Locate the cell with the specified text and output its (x, y) center coordinate. 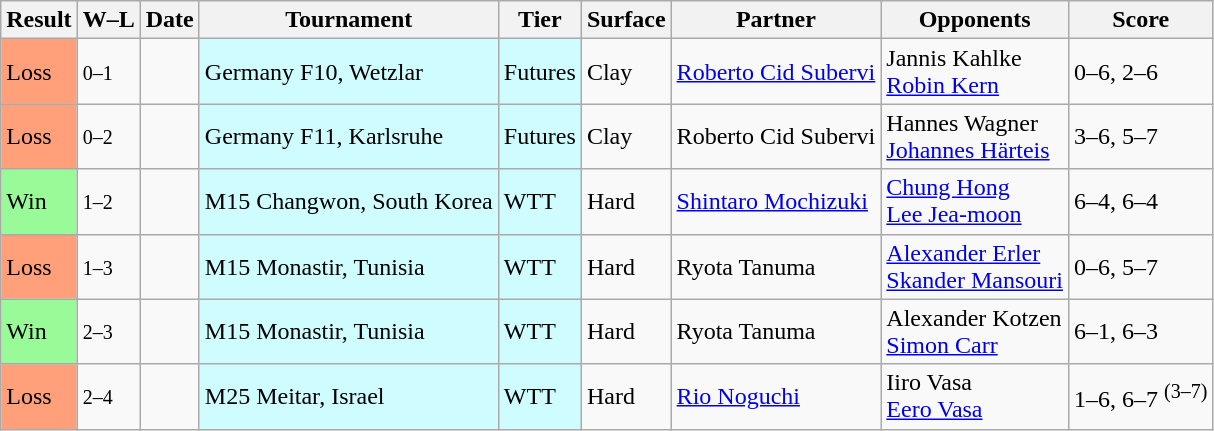
Shintaro Mochizuki (776, 202)
W–L (108, 20)
Alexander Erler Skander Mansouri (975, 266)
0–2 (108, 136)
Tournament (348, 20)
Chung Hong Lee Jea-moon (975, 202)
Jannis Kahlke Robin Kern (975, 72)
Opponents (975, 20)
M15 Changwon, South Korea (348, 202)
0–6, 2–6 (1141, 72)
Alexander Kotzen Simon Carr (975, 332)
Surface (626, 20)
Score (1141, 20)
1–2 (108, 202)
1–3 (108, 266)
1–6, 6–7 (3–7) (1141, 396)
6–1, 6–3 (1141, 332)
Germany F10, Wetzlar (348, 72)
Rio Noguchi (776, 396)
M25 Meitar, Israel (348, 396)
0–1 (108, 72)
2–3 (108, 332)
3–6, 5–7 (1141, 136)
Result (39, 20)
Germany F11, Karlsruhe (348, 136)
6–4, 6–4 (1141, 202)
Iiro Vasa Eero Vasa (975, 396)
2–4 (108, 396)
0–6, 5–7 (1141, 266)
Hannes Wagner Johannes Härteis (975, 136)
Tier (540, 20)
Partner (776, 20)
Date (170, 20)
